Capture the cell that displays the provided text and extract its (x, y) central coordinate. 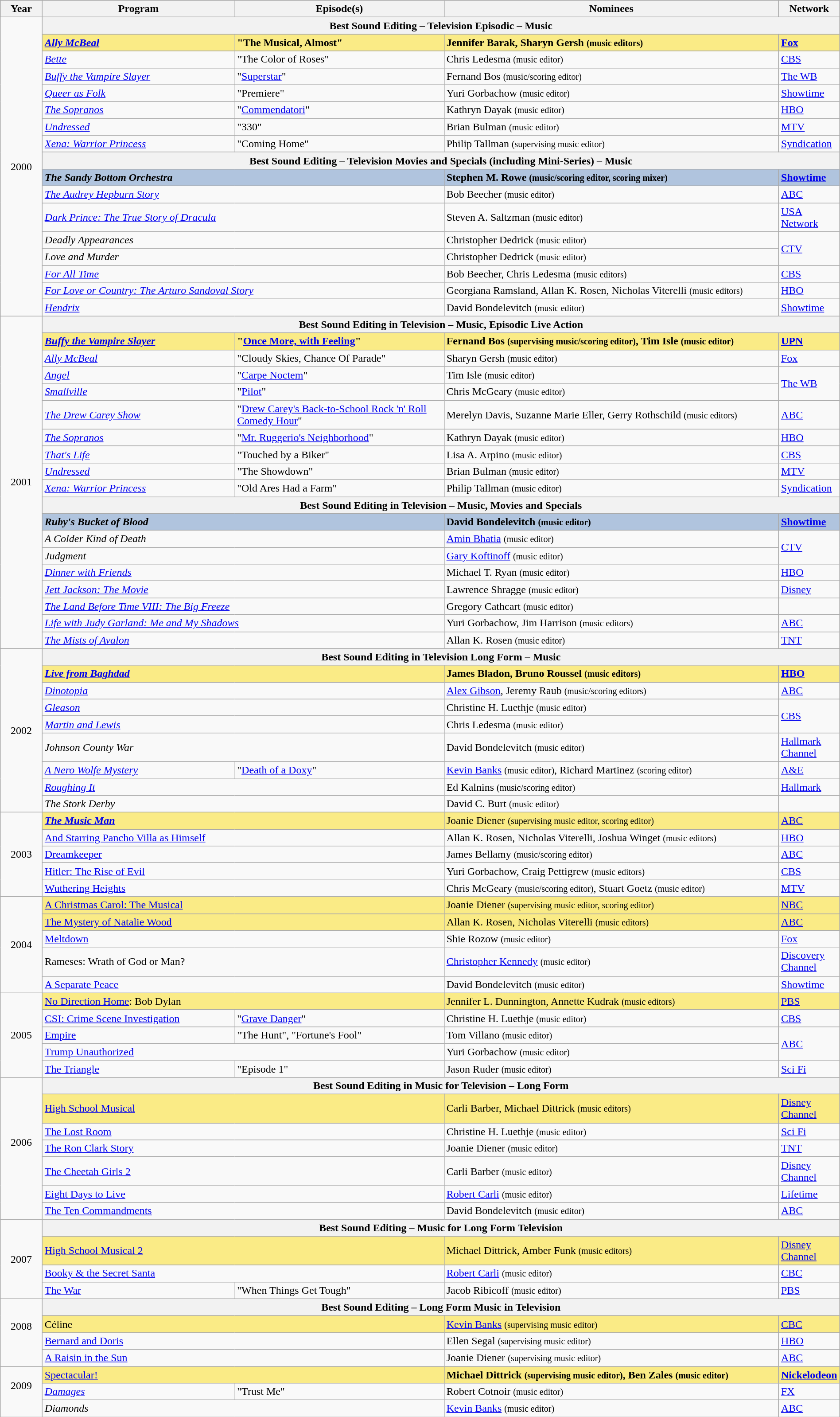
Jennifer Barak, Sharyn Gersh (music editors) (611, 43)
2000 (21, 167)
Philip Tallman (supervising music editor) (611, 144)
Angel (138, 375)
NBC (809, 905)
"330" (339, 127)
Roughing It (243, 787)
"Mr. Ruggerio's Neighborhood" (339, 437)
Damages (138, 1392)
"Old Ares Had a Farm" (339, 488)
James Bladon, Bruno Roussel (music editors) (611, 674)
The Mystery of Natalie Wood (243, 922)
Episode(s) (339, 9)
The Sandy Bottom Orchestra (243, 177)
"Death of a Doxy" (339, 770)
Love and Murder (243, 257)
The Ron Clark Story (243, 1148)
"The Showdown" (339, 471)
Fernand Bos (supervising music/scoring editor), Tim Isle (music editor) (611, 341)
Michael Dittrick (supervising music editor), Ben Zales (music editor) (611, 1374)
Best Sound Editing in Television – Music, Episodic Live Action (441, 324)
2009 (21, 1391)
CSI: Crime Scene Investigation (138, 1018)
The Triangle (138, 1069)
Alex Gibson, Jeremy Raub (music/scoring editors) (611, 691)
Philip Tallman (music editor) (611, 488)
For Love or Country: The Arturo Sandoval Story (243, 291)
Trump Unauthorized (243, 1052)
Jennifer L. Dunnington, Annette Kudrak (music editors) (611, 1001)
The Audrey Hepburn Story (243, 194)
High School Musical (243, 1109)
Year (21, 9)
Jason Ruder (music editor) (611, 1069)
Michael Dittrick, Amber Funk (music editors) (611, 1251)
Disney (809, 589)
Steven A. Saltzman (music editor) (611, 217)
2001 (21, 482)
Bob Beecher, Chris Ledesma (music editors) (611, 274)
"Drew Carey's Back-to-School Rock 'n' Roll Comedy Hour" (339, 415)
Amin Bhatia (music editor) (611, 539)
Christopher Kennedy (music editor) (611, 962)
The Cheetah Girls 2 (243, 1171)
Hallmark (809, 787)
No Direction Home: Bob Dylan (243, 1001)
The Drew Carey Show (138, 415)
The Ten Commandments (243, 1211)
2005 (21, 1035)
Nickelodeon (809, 1374)
Georgiana Ramsland, Allan K. Rosen, Nicholas Viterelli (music editors) (611, 291)
"Coming Home" (339, 144)
Best Sound Editing – Music for Long Form Television (441, 1228)
Diamonds (243, 1409)
Lisa A. Arpino (music editor) (611, 454)
Allan K. Rosen, Nicholas Viterelli, Joshua Winget (music editors) (611, 838)
Meltdown (243, 939)
Wuthering Heights (243, 888)
The War (138, 1290)
Best Sound Editing – Long Form Music in Television (441, 1307)
Tim Isle (music editor) (611, 375)
Shie Rozow (music editor) (611, 939)
Martin and Lewis (243, 724)
A Separate Peace (243, 984)
Network (809, 9)
Hitler: The Rise of Evil (243, 871)
Queer as Folk (138, 93)
"Trust Me" (339, 1392)
Robert Cotnoir (music editor) (611, 1392)
Judgment (243, 556)
Booky & the Secret Santa (243, 1273)
"Premiere" (339, 93)
Rameses: Wrath of God or Man? (243, 962)
The Land Before Time VIII: The Big Freeze (243, 606)
Tom Villano (music editor) (611, 1035)
Bette (138, 59)
Nominees (611, 9)
"Carpe Noctem" (339, 375)
Bernard and Doris (243, 1341)
A Christmas Carol: The Musical (243, 905)
Yuri Gorbachow, Jim Harrison (music editors) (611, 623)
Kevin Banks (music editor), Richard Martinez (scoring editor) (611, 770)
Best Sound Editing – Television Movies and Specials (including Mini-Series) – Music (441, 160)
Carli Barber, Michael Dittrick (music editors) (611, 1109)
Program (138, 9)
Allan K. Rosen (music editor) (611, 640)
"Once More, with Feeling" (339, 341)
Kevin Banks (music editor) (611, 1409)
2002 (21, 730)
Gleason (243, 707)
High School Musical 2 (243, 1251)
Ruby's Bucket of Blood (243, 522)
Ed Kalnins (music/scoring editor) (611, 787)
A Colder Kind of Death (243, 539)
"Episode 1" (339, 1069)
"Touched by a Biker" (339, 454)
Dark Prince: The True Story of Dracula (243, 217)
Joanie Diener (music editor) (611, 1148)
"The Color of Roses" (339, 59)
James Bellamy (music/scoring editor) (611, 855)
2007 (21, 1259)
Smallville (138, 392)
Céline (243, 1324)
FX (809, 1392)
Lawrence Shragge (music editor) (611, 589)
Deadly Appearances (243, 240)
Ellen Segal (supervising music editor) (611, 1341)
David C. Burt (music editor) (611, 804)
Live from Baghdad (243, 674)
Best Sound Editing – Television Episodic – Music (441, 26)
A Nero Wolfe Mystery (138, 770)
Allan K. Rosen, Nicholas Viterelli (music editors) (611, 922)
"Cloudy Skies, Chance Of Parade" (339, 358)
The Music Man (243, 821)
The Mists of Avalon (243, 640)
Joanie Diener (supervising music editor) (611, 1358)
Eight Days to Live (243, 1194)
Dinotopia (243, 691)
And Starring Pancho Villa as Himself (243, 838)
Hendrix (243, 308)
That's Life (138, 454)
For All Time (243, 274)
Best Sound Editing in Television – Music, Movies and Specials (441, 505)
Fernand Bos (music/scoring editor) (611, 76)
"Superstar" (339, 76)
USA Network (809, 217)
2006 (21, 1148)
Chris McGeary (music editor) (611, 392)
Bob Beecher (music editor) (611, 194)
The Lost Room (243, 1132)
A&E (809, 770)
Best Sound Editing in Music for Television – Long Form (441, 1086)
Yuri Gorbachow, Craig Pettigrew (music editors) (611, 871)
Empire (138, 1035)
UPN (809, 341)
Carli Barber (music editor) (611, 1171)
Life with Judy Garland: Me and My Shadows (243, 623)
Spectacular! (243, 1374)
Michael T. Ryan (music editor) (611, 573)
Stephen M. Rowe (music/scoring editor, scoring mixer) (611, 177)
"The Musical, Almost" (339, 43)
2003 (21, 855)
"Pilot" (339, 392)
Lifetime (809, 1194)
"The Hunt", "Fortune's Fool" (339, 1035)
Jett Jackson: The Movie (243, 589)
2004 (21, 945)
Dreamkeeper (243, 855)
A Raisin in the Sun (243, 1358)
Discovery Channel (809, 962)
"Commendatori" (339, 110)
Gregory Cathcart (music editor) (611, 606)
Kevin Banks (supervising music editor) (611, 1324)
Chris McGeary (music/scoring editor), Stuart Goetz (music editor) (611, 888)
Gary Koftinoff (music editor) (611, 556)
Merelyn Davis, Suzanne Marie Eller, Gerry Rothschild (music editors) (611, 415)
2008 (21, 1332)
Hallmark Channel (809, 747)
Dinner with Friends (243, 573)
Jacob Ribicoff (music editor) (611, 1290)
Best Sound Editing in Television Long Form – Music (441, 657)
"Grave Danger" (339, 1018)
Johnson County War (243, 747)
"When Things Get Tough" (339, 1290)
Sharyn Gersh (music editor) (611, 358)
The Stork Derby (243, 804)
